Identify which cell holds the provided text, then report its [X, Y] central coordinate. 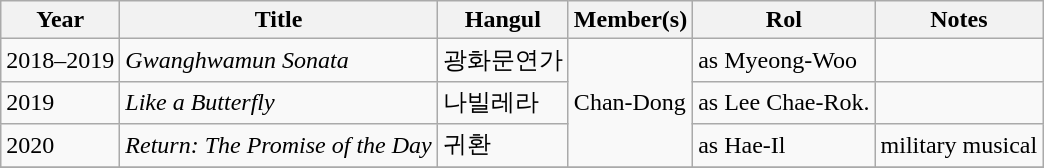
Notes [959, 20]
나빌레라 [502, 102]
Title [278, 20]
as Myeong-Woo [784, 60]
광화문연가 [502, 60]
as Hae-Il [784, 146]
Member(s) [630, 20]
Return: The Promise of the Day [278, 146]
military musical [959, 146]
as Lee Chae-Rok. [784, 102]
Rol [784, 20]
Chan-Dong [630, 103]
귀환 [502, 146]
Hangul [502, 20]
2020 [60, 146]
Year [60, 20]
2018–2019 [60, 60]
Gwanghwamun Sonata [278, 60]
Like a Butterfly [278, 102]
2019 [60, 102]
